Find where the given text appears and provide that cell's center as (X, Y) coordinate. 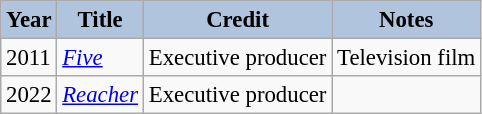
Year (29, 20)
2022 (29, 95)
Five (100, 58)
2011 (29, 58)
Reacher (100, 95)
Title (100, 20)
Notes (406, 20)
Television film (406, 58)
Credit (237, 20)
